Return (X, Y) of the center of cell containing provided text 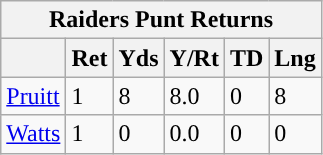
Watts (34, 134)
Ret (90, 58)
Yds (138, 58)
8.0 (194, 96)
Y/Rt (194, 58)
Pruitt (34, 96)
0.0 (194, 134)
Lng (295, 58)
TD (246, 58)
Raiders Punt Returns (162, 20)
